Extract the (x, y) coordinate from the center of the cell holding the provided text.  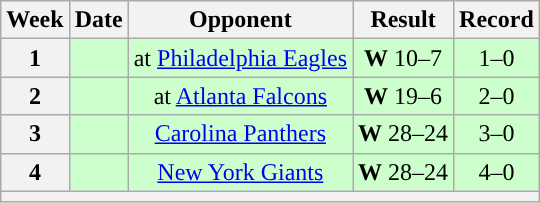
4–0 (497, 172)
1 (35, 58)
2–0 (497, 96)
Opponent (240, 20)
Result (404, 20)
New York Giants (240, 172)
W 19–6 (404, 96)
at Philadelphia Eagles (240, 58)
at Atlanta Falcons (240, 96)
Carolina Panthers (240, 134)
Date (98, 20)
W 10–7 (404, 58)
3 (35, 134)
4 (35, 172)
Week (35, 20)
3–0 (497, 134)
2 (35, 96)
Record (497, 20)
1–0 (497, 58)
